Scan for the cell matching the given text and deliver its [X, Y] coordinate at center. 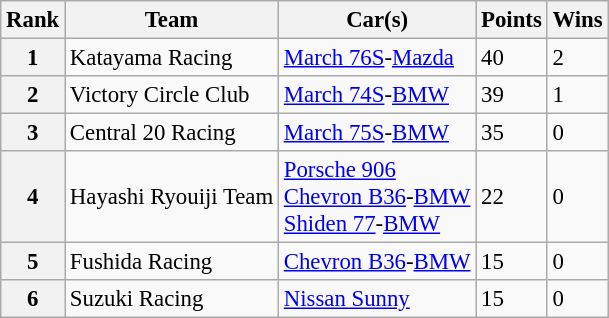
Victory Circle Club [172, 95]
Wins [578, 20]
35 [512, 133]
4 [33, 197]
Car(s) [376, 20]
Fushida Racing [172, 262]
3 [33, 133]
March 75S-BMW [376, 133]
39 [512, 95]
5 [33, 262]
Porsche 906Chevron B36-BMWShiden 77-BMW [376, 197]
Hayashi Ryouiji Team [172, 197]
Suzuki Racing [172, 299]
Nissan Sunny [376, 299]
Rank [33, 20]
6 [33, 299]
March 74S-BMW [376, 95]
Chevron B36-BMW [376, 262]
March 76S-Mazda [376, 58]
Katayama Racing [172, 58]
Points [512, 20]
22 [512, 197]
40 [512, 58]
Central 20 Racing [172, 133]
Team [172, 20]
